Search for the cell housing the specified text and yield its (X, Y) center coordinate. 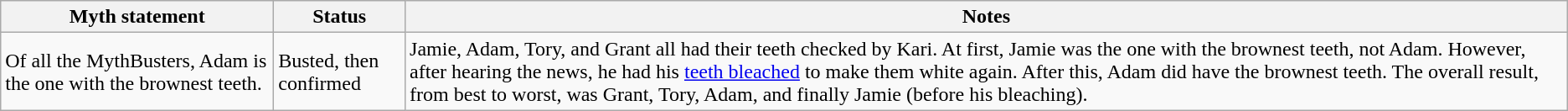
Myth statement (137, 17)
Of all the MythBusters, Adam is the one with the brownest teeth. (137, 71)
Busted, then confirmed (340, 71)
Status (340, 17)
Notes (987, 17)
